Find where the given text appears and provide that cell's center as (X, Y) coordinate. 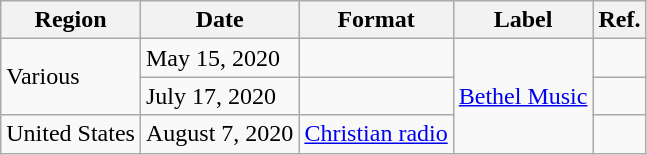
July 17, 2020 (219, 96)
Various (71, 77)
Label (523, 20)
Bethel Music (523, 96)
Ref. (620, 20)
August 7, 2020 (219, 134)
Format (376, 20)
May 15, 2020 (219, 58)
United States (71, 134)
Region (71, 20)
Date (219, 20)
Christian radio (376, 134)
